Locate the cell with the specified text and output its (X, Y) center coordinate. 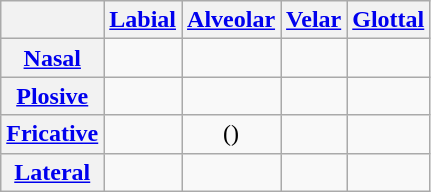
() (232, 134)
Glottal (388, 20)
Labial (143, 20)
Lateral (52, 172)
Fricative (52, 134)
Velar (314, 20)
Plosive (52, 96)
Nasal (52, 58)
Alveolar (232, 20)
